Return the [X, Y] coordinate for the center point of the cell that contains the specified text.  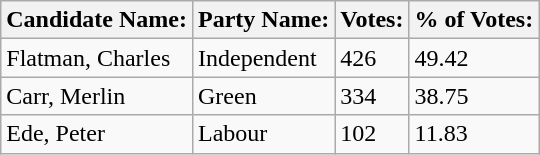
38.75 [474, 96]
% of Votes: [474, 20]
49.42 [474, 58]
Labour [263, 134]
Party Name: [263, 20]
Carr, Merlin [97, 96]
Candidate Name: [97, 20]
426 [372, 58]
Flatman, Charles [97, 58]
11.83 [474, 134]
102 [372, 134]
Independent [263, 58]
334 [372, 96]
Votes: [372, 20]
Ede, Peter [97, 134]
Green [263, 96]
